Find where the given text appears and provide that cell's center as [X, Y] coordinate. 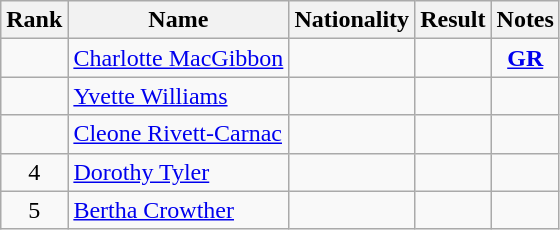
GR [525, 58]
Yvette Williams [178, 96]
Bertha Crowther [178, 210]
Charlotte MacGibbon [178, 58]
5 [34, 210]
Result [453, 20]
4 [34, 172]
Dorothy Tyler [178, 172]
Nationality [352, 20]
Notes [525, 20]
Name [178, 20]
Rank [34, 20]
Cleone Rivett-Carnac [178, 134]
